Detect which cell encompasses the target text, then output its (X, Y) center coordinate. 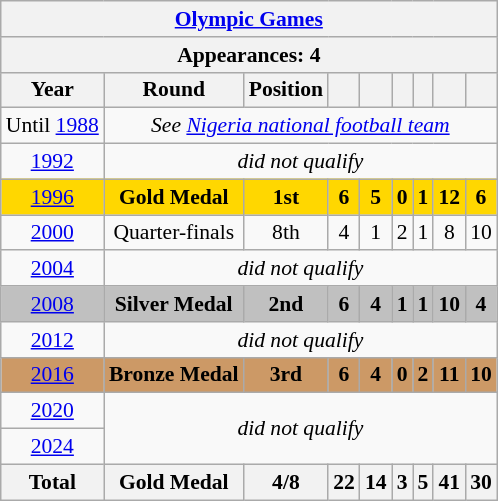
Until 1988 (52, 126)
11 (449, 375)
1996 (52, 197)
2000 (52, 233)
8 (449, 233)
Quarter-finals (174, 233)
2004 (52, 269)
2nd (286, 304)
3rd (286, 375)
2012 (52, 340)
1st (286, 197)
Position (286, 90)
2024 (52, 447)
30 (481, 482)
2020 (52, 411)
Silver Medal (174, 304)
Total (52, 482)
See Nigeria national football team (300, 126)
4/8 (286, 482)
1992 (52, 162)
8th (286, 233)
3 (402, 482)
14 (376, 482)
2008 (52, 304)
41 (449, 482)
Olympic Games (249, 19)
22 (344, 482)
Year (52, 90)
Bronze Medal (174, 375)
Round (174, 90)
2016 (52, 375)
12 (449, 197)
Appearances: 4 (249, 55)
